Detect which cell encompasses the target text, then output its (X, Y) center coordinate. 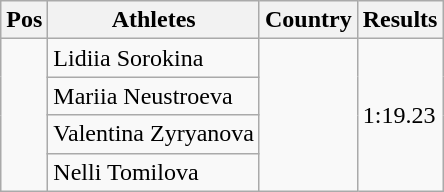
1:19.23 (400, 115)
Mariia Neustroeva (154, 96)
Lidiia Sorokina (154, 58)
Results (400, 20)
Pos (24, 20)
Country (308, 20)
Athletes (154, 20)
Nelli Tomilova (154, 172)
Valentina Zyryanova (154, 134)
